Determine the [X, Y] coordinate at the center of the cell enclosing the given text.  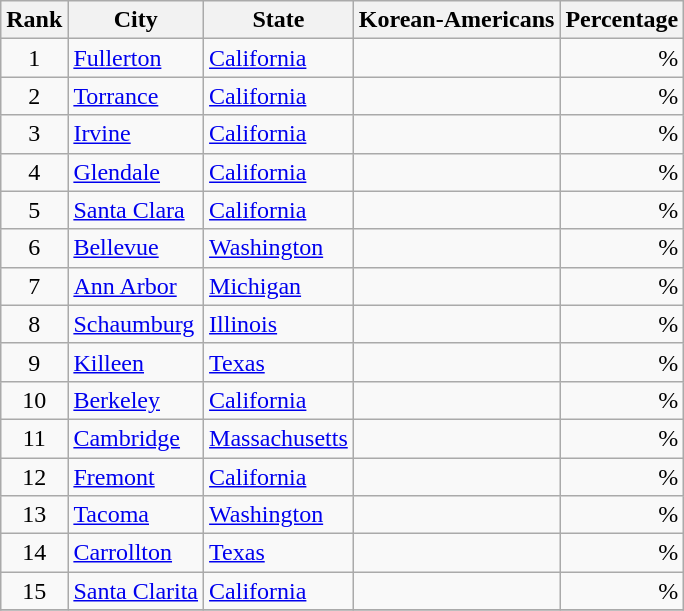
3 [34, 134]
15 [34, 591]
Percentage [622, 20]
Rank [34, 20]
Bellevue [136, 248]
10 [34, 400]
13 [34, 515]
14 [34, 553]
State [279, 20]
9 [34, 362]
Berkeley [136, 400]
Tacoma [136, 515]
Killeen [136, 362]
Carrollton [136, 553]
4 [34, 172]
Torrance [136, 96]
2 [34, 96]
1 [34, 58]
Fremont [136, 477]
8 [34, 324]
Cambridge [136, 438]
Glendale [136, 172]
Illinois [279, 324]
5 [34, 210]
Ann Arbor [136, 286]
11 [34, 438]
Irvine [136, 134]
Fullerton [136, 58]
Korean-Americans [456, 20]
City [136, 20]
Massachusetts [279, 438]
Santa Clara [136, 210]
Santa Clarita [136, 591]
7 [34, 286]
Schaumburg [136, 324]
Michigan [279, 286]
6 [34, 248]
12 [34, 477]
